Output the [X, Y] coordinate of the center of the cell containing the given text.  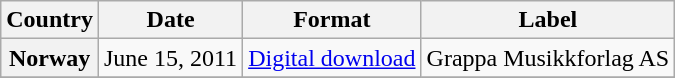
June 15, 2011 [170, 58]
Format [332, 20]
Grappa Musikkforlag AS [548, 58]
Date [170, 20]
Country [50, 20]
Norway [50, 58]
Label [548, 20]
Digital download [332, 58]
